Pinpoint the cell where the given text exists, returning its (X, Y) midpoint coordinate. 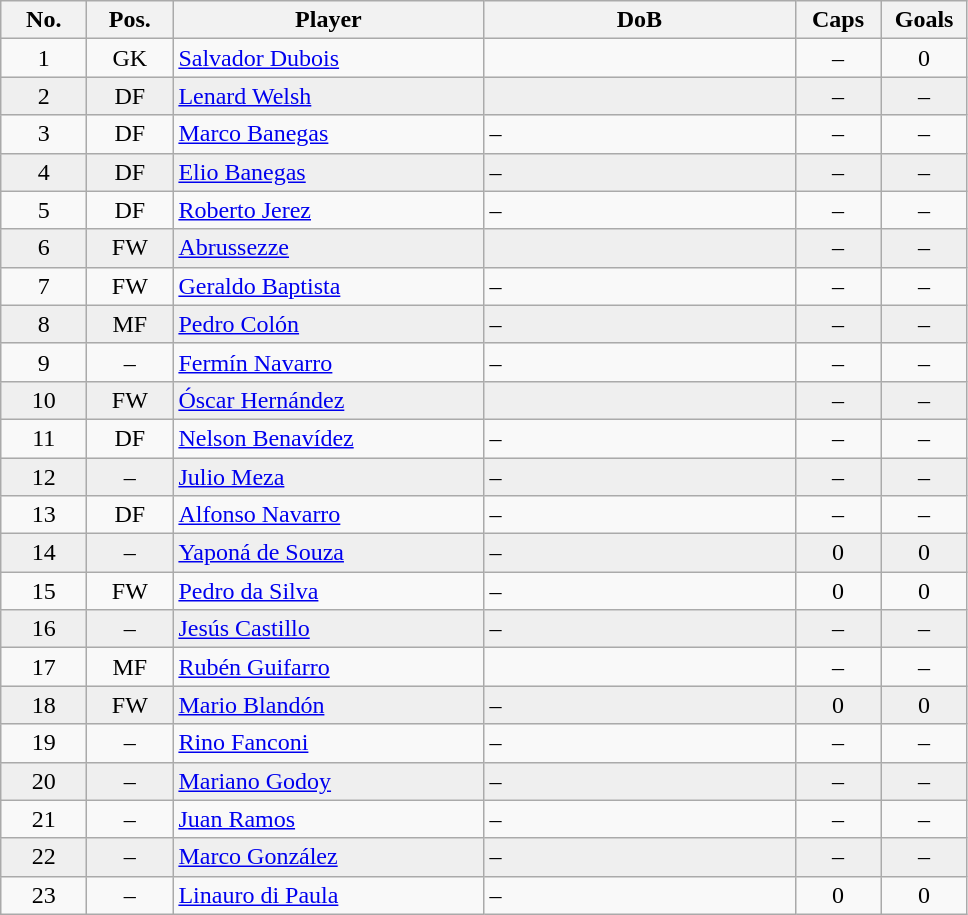
Mariano Godoy (328, 781)
4 (44, 172)
Jesús Castillo (328, 629)
Marco Banegas (328, 134)
DoB (640, 20)
Marco González (328, 857)
23 (44, 895)
13 (44, 515)
21 (44, 819)
3 (44, 134)
Pedro da Silva (328, 591)
Nelson Benavídez (328, 438)
Rino Fanconi (328, 743)
Juan Ramos (328, 819)
17 (44, 667)
9 (44, 362)
Rubén Guifarro (328, 667)
11 (44, 438)
GK (130, 58)
Geraldo Baptista (328, 286)
Pos. (130, 20)
7 (44, 286)
Linauro di Paula (328, 895)
2 (44, 96)
Mario Blandón (328, 705)
16 (44, 629)
19 (44, 743)
Goals (924, 20)
Óscar Hernández (328, 400)
20 (44, 781)
Alfonso Navarro (328, 515)
Elio Banegas (328, 172)
Julio Meza (328, 477)
Caps (838, 20)
14 (44, 553)
8 (44, 324)
Player (328, 20)
Roberto Jerez (328, 210)
Lenard Welsh (328, 96)
Abrussezze (328, 248)
Pedro Colón (328, 324)
18 (44, 705)
12 (44, 477)
10 (44, 400)
6 (44, 248)
No. (44, 20)
Salvador Dubois (328, 58)
1 (44, 58)
22 (44, 857)
15 (44, 591)
Yaponá de Souza (328, 553)
Fermín Navarro (328, 362)
5 (44, 210)
